Pinpoint the cell where the given text exists, returning its [X, Y] midpoint coordinate. 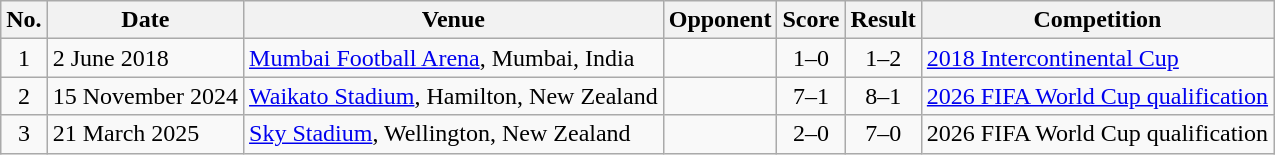
21 March 2025 [145, 134]
Sky Stadium, Wellington, New Zealand [454, 134]
1–2 [883, 58]
2018 Intercontinental Cup [1097, 58]
Venue [454, 20]
Competition [1097, 20]
No. [24, 20]
Waikato Stadium, Hamilton, New Zealand [454, 96]
Mumbai Football Arena, Mumbai, India [454, 58]
7–0 [883, 134]
7–1 [811, 96]
1–0 [811, 58]
1 [24, 58]
8–1 [883, 96]
Date [145, 20]
2 [24, 96]
3 [24, 134]
Result [883, 20]
2–0 [811, 134]
Opponent [720, 20]
15 November 2024 [145, 96]
2 June 2018 [145, 58]
Score [811, 20]
